Pinpoint the cell where the given text exists, returning its (X, Y) midpoint coordinate. 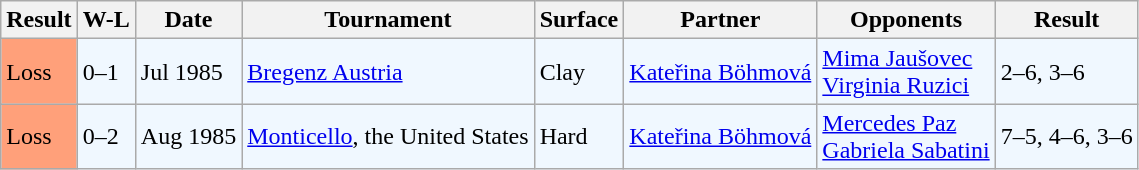
Hard (579, 136)
W-L (106, 20)
Jul 1985 (188, 72)
7–5, 4–6, 3–6 (1066, 136)
0–1 (106, 72)
Tournament (388, 20)
Opponents (906, 20)
Date (188, 20)
Mima Jaušovec Virginia Ruzici (906, 72)
Mercedes Paz Gabriela Sabatini (906, 136)
0–2 (106, 136)
Surface (579, 20)
Partner (720, 20)
Clay (579, 72)
Aug 1985 (188, 136)
2–6, 3–6 (1066, 72)
Bregenz Austria (388, 72)
Monticello, the United States (388, 136)
